Return the (X, Y) coordinate for the center point of the cell that contains the specified text.  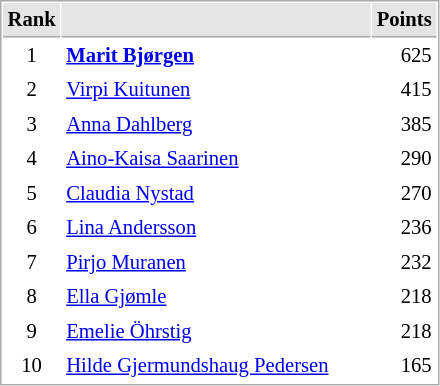
4 (32, 158)
165 (404, 366)
1 (32, 56)
Points (404, 20)
Marit Bjørgen (216, 56)
385 (404, 124)
2 (32, 90)
232 (404, 262)
9 (32, 332)
8 (32, 296)
Pirjo Muranen (216, 262)
Aino-Kaisa Saarinen (216, 158)
290 (404, 158)
Rank (32, 20)
625 (404, 56)
5 (32, 194)
Claudia Nystad (216, 194)
6 (32, 228)
10 (32, 366)
3 (32, 124)
Hilde Gjermundshaug Pedersen (216, 366)
415 (404, 90)
7 (32, 262)
236 (404, 228)
Virpi Kuitunen (216, 90)
Anna Dahlberg (216, 124)
Emelie Öhrstig (216, 332)
270 (404, 194)
Lina Andersson (216, 228)
Ella Gjømle (216, 296)
